Locate the cell with the specified text and output its [X, Y] center coordinate. 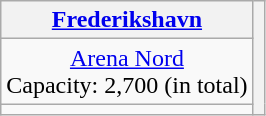
Arena NordCapacity: 2,700 (in total) [127, 72]
Frederikshavn [127, 20]
